Capture the cell that displays the provided text and extract its (x, y) central coordinate. 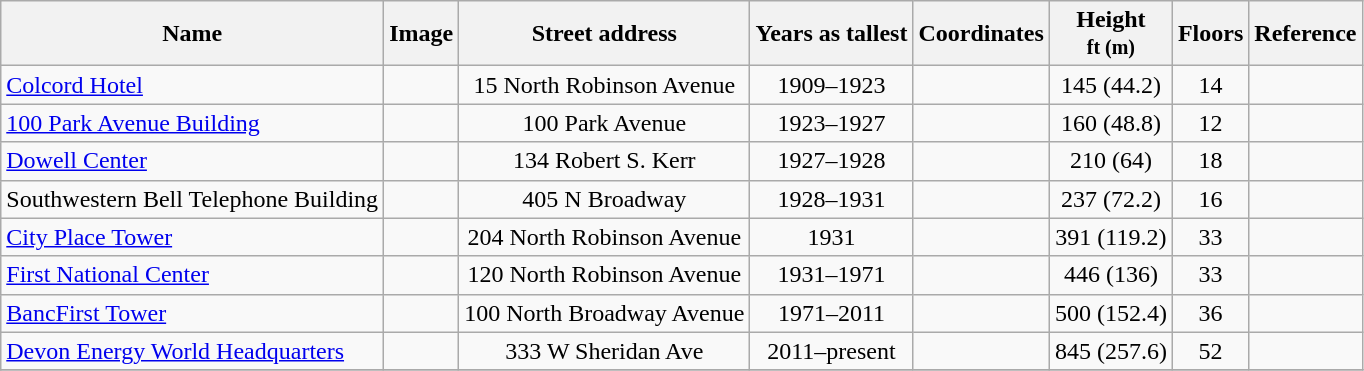
100 North Broadway Avenue (604, 313)
204 North Robinson Avenue (604, 237)
1909–1923 (832, 85)
405 N Broadway (604, 199)
Dowell Center (192, 161)
Image (422, 34)
237 (72.2) (1110, 199)
134 Robert S. Kerr (604, 161)
333 W Sheridan Ave (604, 351)
18 (1210, 161)
12 (1210, 123)
1931–1971 (832, 275)
1928–1931 (832, 199)
Southwestern Bell Telephone Building (192, 199)
16 (1210, 199)
2011–present (832, 351)
1927–1928 (832, 161)
100 Park Avenue (604, 123)
Years as tallest (832, 34)
Coordinates (981, 34)
Street address (604, 34)
BancFirst Tower (192, 313)
446 (136) (1110, 275)
1923–1927 (832, 123)
Devon Energy World Headquarters (192, 351)
Name (192, 34)
1971–2011 (832, 313)
160 (48.8) (1110, 123)
Heightft (m) (1110, 34)
1931 (832, 237)
500 (152.4) (1110, 313)
14 (1210, 85)
Floors (1210, 34)
First National Center (192, 275)
210 (64) (1110, 161)
120 North Robinson Avenue (604, 275)
Reference (1306, 34)
36 (1210, 313)
City Place Tower (192, 237)
391 (119.2) (1110, 237)
52 (1210, 351)
100 Park Avenue Building (192, 123)
145 (44.2) (1110, 85)
15 North Robinson Avenue (604, 85)
Colcord Hotel (192, 85)
845 (257.6) (1110, 351)
